Provide the [X, Y] coordinate of the cell's center where the given text is located.  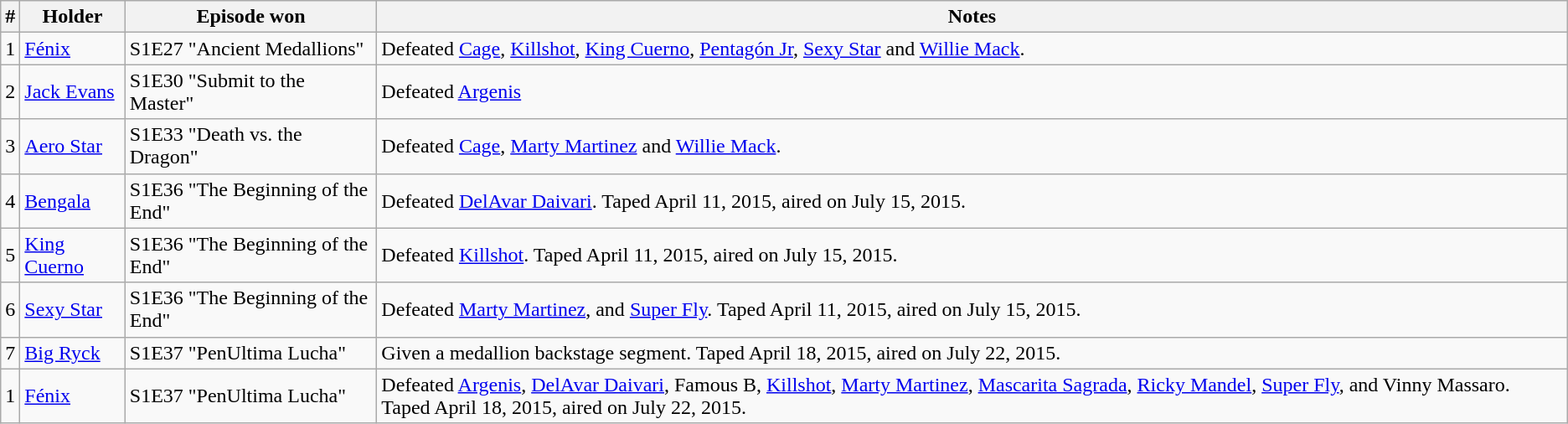
S1E27 "Ancient Medallions" [251, 49]
S1E30 "Submit to the Master" [251, 92]
Big Ryck [72, 353]
Aero Star [72, 146]
Defeated Cage, Killshot, King Cuerno, Pentagón Jr, Sexy Star and Willie Mack. [972, 49]
Defeated Killshot. Taped April 11, 2015, aired on July 15, 2015. [972, 255]
5 [10, 255]
Holder [72, 17]
Jack Evans [72, 92]
King Cuerno [72, 255]
Defeated Cage, Marty Martinez and Willie Mack. [972, 146]
# [10, 17]
Bengala [72, 201]
Defeated Argenis [972, 92]
Episode won [251, 17]
S1E33 "Death vs. the Dragon" [251, 146]
6 [10, 310]
Defeated DelAvar Daivari. Taped April 11, 2015, aired on July 15, 2015. [972, 201]
3 [10, 146]
7 [10, 353]
Notes [972, 17]
Sexy Star [72, 310]
Defeated Marty Martinez, and Super Fly. Taped April 11, 2015, aired on July 15, 2015. [972, 310]
4 [10, 201]
Given a medallion backstage segment. Taped April 18, 2015, aired on July 22, 2015. [972, 353]
2 [10, 92]
